Determine the [X, Y] coordinate at the center of the cell enclosing the given text.  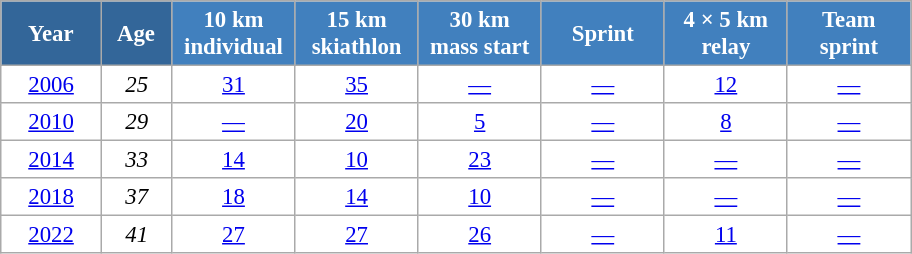
26 [480, 235]
11 [726, 235]
37 [136, 197]
Age [136, 34]
2010 [52, 122]
35 [356, 85]
Team sprint [848, 34]
8 [726, 122]
33 [136, 160]
5 [480, 122]
12 [726, 85]
4 × 5 km relay [726, 34]
18 [234, 197]
31 [234, 85]
25 [136, 85]
15 km skiathlon [356, 34]
2014 [52, 160]
Sprint [602, 34]
29 [136, 122]
2006 [52, 85]
20 [356, 122]
30 km mass start [480, 34]
2018 [52, 197]
2022 [52, 235]
Year [52, 34]
41 [136, 235]
10 km individual [234, 34]
23 [480, 160]
